Determine the (X, Y) coordinate at the center of the cell enclosing the given text.  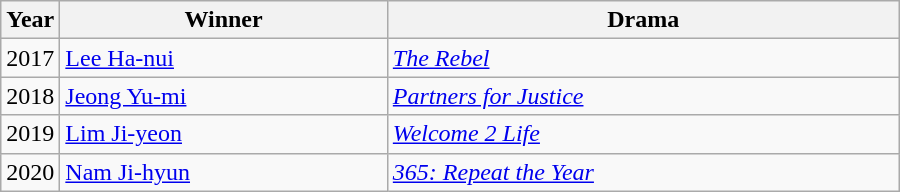
Partners for Justice (643, 96)
Winner (224, 20)
Drama (643, 20)
365: Repeat the Year (643, 172)
Nam Ji-hyun (224, 172)
Welcome 2 Life (643, 134)
Year (30, 20)
2020 (30, 172)
Lim Ji-yeon (224, 134)
2019 (30, 134)
2018 (30, 96)
The Rebel (643, 58)
2017 (30, 58)
Lee Ha-nui (224, 58)
Jeong Yu-mi (224, 96)
